Search for the cell housing the specified text and yield its (X, Y) center coordinate. 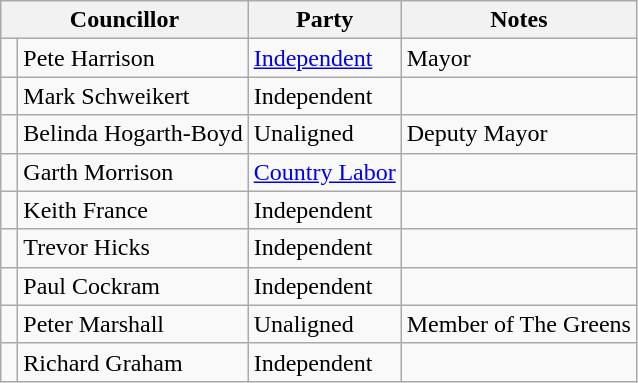
Belinda Hogarth-Boyd (133, 134)
Mark Schweikert (133, 96)
Trevor Hicks (133, 248)
Country Labor (324, 172)
Keith France (133, 210)
Deputy Mayor (518, 134)
Councillor (124, 20)
Member of The Greens (518, 324)
Pete Harrison (133, 58)
Mayor (518, 58)
Paul Cockram (133, 286)
Party (324, 20)
Garth Morrison (133, 172)
Peter Marshall (133, 324)
Richard Graham (133, 362)
Notes (518, 20)
